For the text-containing cell, return its midpoint in [X, Y] coordinate format. 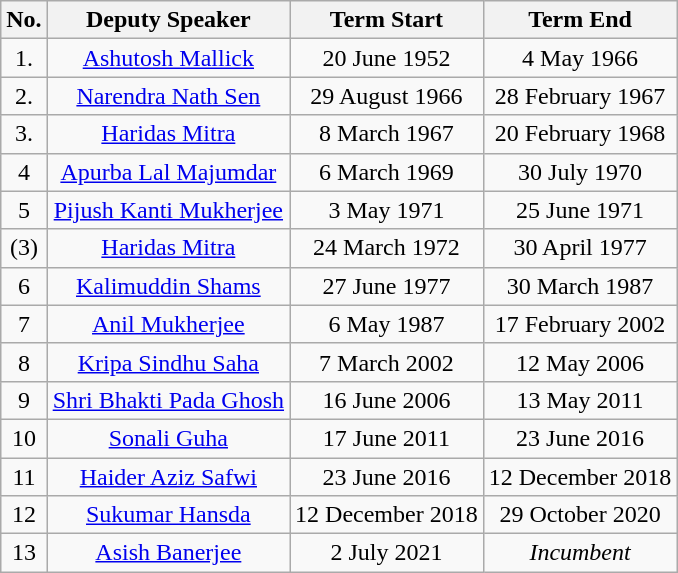
Shri Bhakti Pada Ghosh [168, 400]
24 March 1972 [387, 248]
Term End [580, 20]
12 May 2006 [580, 362]
2 July 2021 [387, 553]
1. [24, 58]
6 [24, 286]
13 [24, 553]
8 [24, 362]
4 [24, 172]
28 February 1967 [580, 96]
20 June 1952 [387, 58]
11 [24, 477]
25 June 1971 [580, 210]
Narendra Nath Sen [168, 96]
Apurba Lal Majumdar [168, 172]
5 [24, 210]
30 March 1987 [580, 286]
9 [24, 400]
2. [24, 96]
8 March 1967 [387, 134]
Deputy Speaker [168, 20]
Ashutosh Mallick [168, 58]
16 June 2006 [387, 400]
20 February 1968 [580, 134]
Incumbent [580, 553]
30 July 1970 [580, 172]
6 March 1969 [387, 172]
7 [24, 324]
No. [24, 20]
4 May 1966 [580, 58]
Sonali Guha [168, 438]
29 August 1966 [387, 96]
Pijush Kanti Mukherjee [168, 210]
Kalimuddin Shams [168, 286]
3. [24, 134]
3 May 1971 [387, 210]
Term Start [387, 20]
10 [24, 438]
17 February 2002 [580, 324]
(3) [24, 248]
Anil Mukherjee [168, 324]
17 June 2011 [387, 438]
12 [24, 515]
Kripa Sindhu Saha [168, 362]
7 March 2002 [387, 362]
Asish Banerjee [168, 553]
Sukumar Hansda [168, 515]
13 May 2011 [580, 400]
27 June 1977 [387, 286]
29 October 2020 [580, 515]
Haider Aziz Safwi [168, 477]
6 May 1987 [387, 324]
30 April 1977 [580, 248]
